Identify which cell holds the provided text, then report its (X, Y) central coordinate. 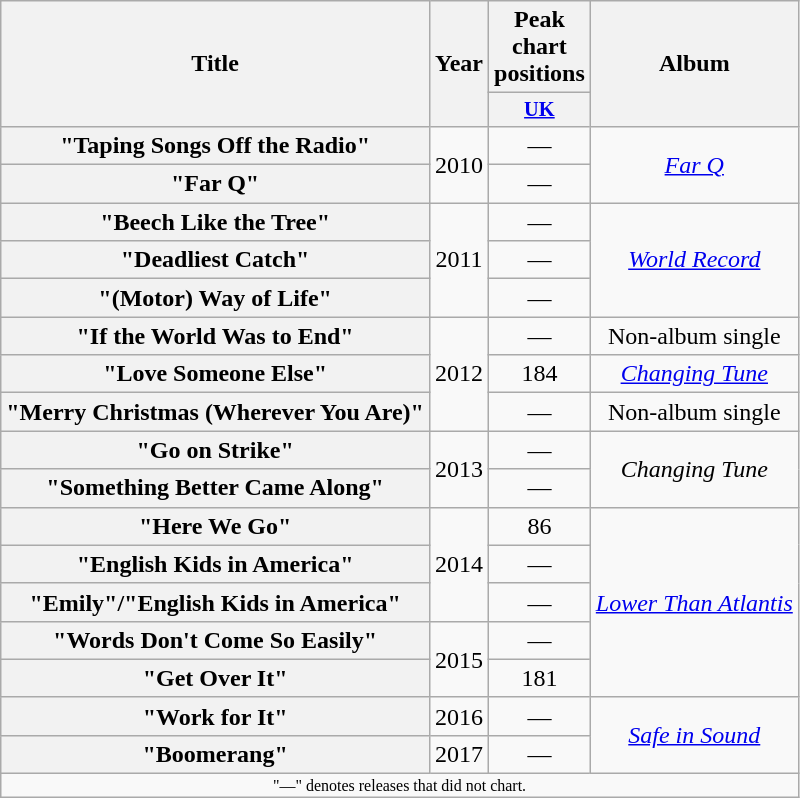
"Love Someone Else" (216, 374)
86 (540, 526)
"Beech Like the Tree" (216, 222)
"Deadliest Catch" (216, 260)
"Here We Go" (216, 526)
"(Motor) Way of Life" (216, 298)
2012 (458, 374)
UK (540, 110)
"Emily"/"English Kids in America" (216, 602)
2016 (458, 716)
2015 (458, 659)
2013 (458, 469)
181 (540, 678)
"Work for It" (216, 716)
"Words Don't Come So Easily" (216, 640)
2014 (458, 564)
Peak chartpositions (540, 47)
"Get Over It" (216, 678)
Safe in Sound (694, 735)
"Far Q" (216, 184)
Album (694, 64)
"Something Better Came Along" (216, 488)
184 (540, 374)
World Record (694, 260)
"—" denotes releases that did not chart. (400, 786)
"English Kids in America" (216, 564)
"Boomerang" (216, 754)
2010 (458, 164)
"If the World Was to End" (216, 336)
Title (216, 64)
"Merry Christmas (Wherever You Are)" (216, 412)
2011 (458, 260)
"Taping Songs Off the Radio" (216, 145)
2017 (458, 754)
"Go on Strike" (216, 450)
Far Q (694, 164)
Year (458, 64)
Lower Than Atlantis (694, 602)
